Determine the [x, y] coordinate at the center of the cell enclosing the given text.  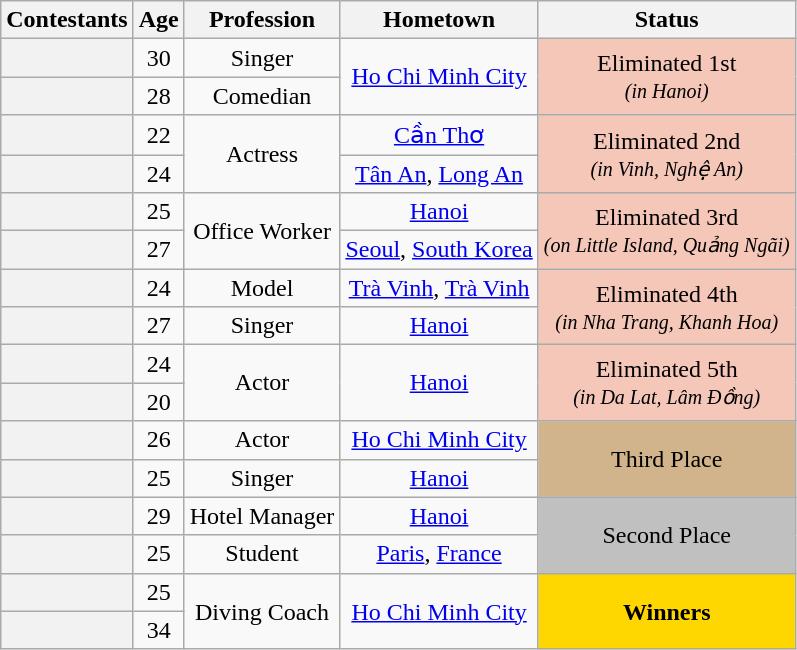
Third Place [666, 459]
Hometown [439, 20]
Model [262, 288]
Student [262, 554]
22 [158, 135]
Trà Vinh, Trà Vinh [439, 288]
Seoul, South Korea [439, 250]
Cần Thơ [439, 135]
Status [666, 20]
Age [158, 20]
34 [158, 630]
26 [158, 440]
Eliminated 1st(in Hanoi) [666, 77]
Paris, France [439, 554]
Contestants [67, 20]
Eliminated 3rd(on Little Island, Quảng Ngãi) [666, 231]
Eliminated 4th(in Nha Trang, Khanh Hoa) [666, 307]
Office Worker [262, 231]
Actress [262, 154]
28 [158, 96]
Eliminated 5th(in Da Lat, Lâm Đồng) [666, 383]
Winners [666, 611]
Hotel Manager [262, 516]
30 [158, 58]
Profession [262, 20]
Eliminated 2nd(in Vinh, Nghệ An) [666, 154]
Second Place [666, 535]
20 [158, 402]
Comedian [262, 96]
29 [158, 516]
Tân An, Long An [439, 173]
Diving Coach [262, 611]
